Return the (x, y) coordinate for the center point of the cell that contains the specified text.  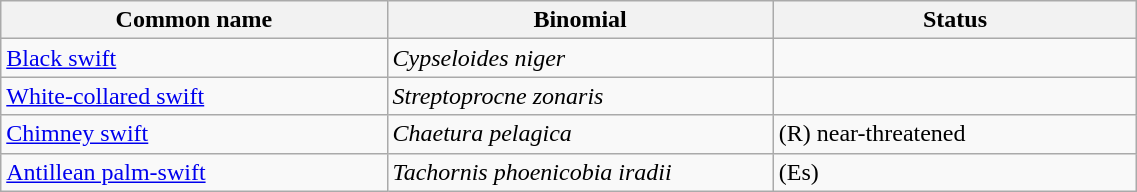
Binomial (580, 20)
Antillean palm-swift (194, 172)
Tachornis phoenicobia iradii (580, 172)
Cypseloides niger (580, 58)
Chimney swift (194, 134)
(Es) (955, 172)
Common name (194, 20)
Chaetura pelagica (580, 134)
Black swift (194, 58)
Status (955, 20)
White-collared swift (194, 96)
Streptoprocne zonaris (580, 96)
(R) near-threatened (955, 134)
